Extract the (x, y) coordinate from the center of the cell holding the provided text.  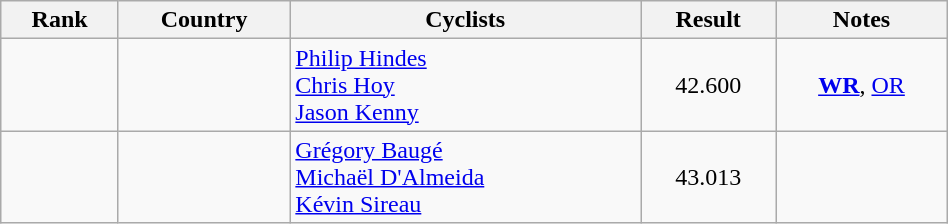
42.600 (708, 85)
Country (204, 20)
WR, OR (862, 85)
Rank (60, 20)
43.013 (708, 177)
Philip HindesChris HoyJason Kenny (466, 85)
Grégory BaugéMichaël D'AlmeidaKévin Sireau (466, 177)
Cyclists (466, 20)
Result (708, 20)
Notes (862, 20)
